Pinpoint the cell where the given text exists, returning its [X, Y] midpoint coordinate. 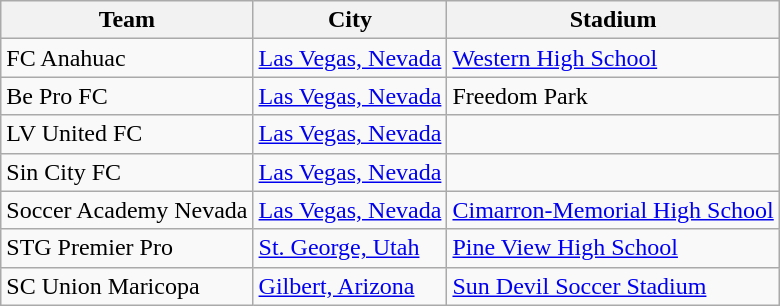
City [350, 20]
Soccer Academy Nevada [127, 210]
Sun Devil Soccer Stadium [613, 286]
Be Pro FC [127, 96]
STG Premier Pro [127, 248]
Pine View High School [613, 248]
SC Union Maricopa [127, 286]
St. George, Utah [350, 248]
Western High School [613, 58]
Freedom Park [613, 96]
Team [127, 20]
Stadium [613, 20]
Sin City FC [127, 172]
LV United FC [127, 134]
Cimarron-Memorial High School [613, 210]
Gilbert, Arizona [350, 286]
FC Anahuac [127, 58]
